Scan for the cell matching the given text and deliver its (X, Y) coordinate at center. 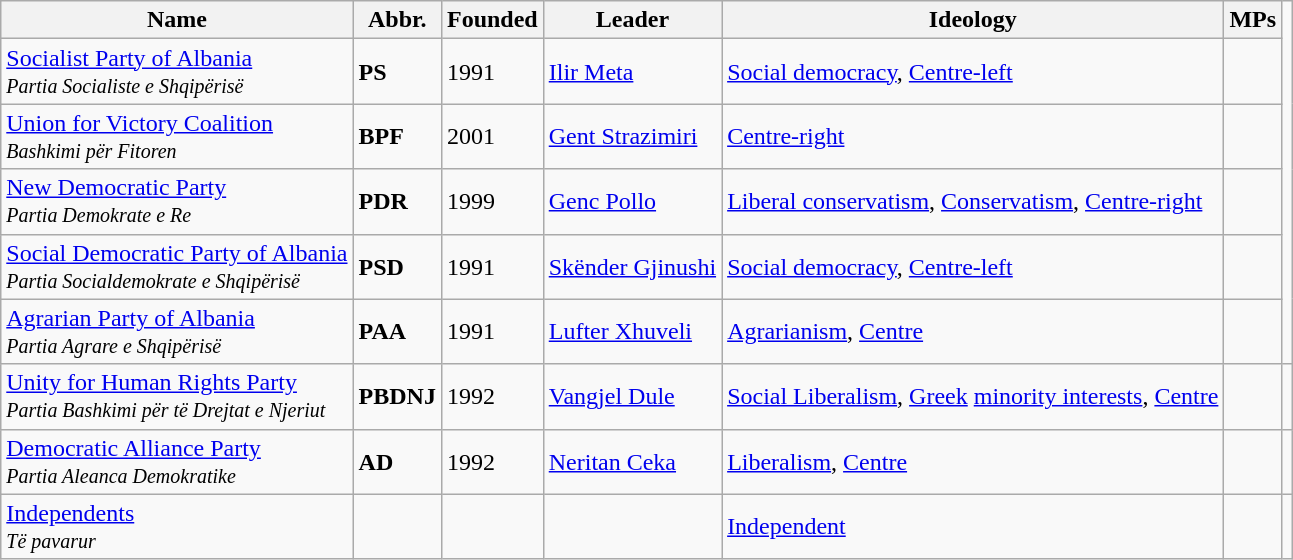
PS (397, 72)
IndependentsTë pavarur (177, 526)
MPs (1253, 20)
Founded (492, 20)
New Democratic PartyPartia Demokrate e Re (177, 202)
1999 (492, 202)
Gent Strazimiri (632, 136)
Agrarianism, Centre (973, 332)
Name (177, 20)
Social Liberalism, Greek minority interests, Centre (973, 396)
PBDNJ (397, 396)
Agrarian Party of AlbaniaPartia Agrare e Shqipërisë (177, 332)
Genc Pollo (632, 202)
Social Democratic Party of AlbaniaPartia Socialdemokrate e Shqipërisë (177, 266)
PSD (397, 266)
2001 (492, 136)
Socialist Party of AlbaniaPartia Socialiste e Shqipërisë (177, 72)
Leader (632, 20)
Independent (973, 526)
Democratic Alliance PartyPartia Aleanca Demokratike (177, 462)
Ideology (973, 20)
Lufter Xhuveli (632, 332)
Vangjel Dule (632, 396)
Abbr. (397, 20)
Liberalism, Centre (973, 462)
BPF (397, 136)
Skënder Gjinushi (632, 266)
Unity for Human Rights PartyPartia Bashkimi për të Drejtat e Njeriut (177, 396)
Liberal conservatism, Conservatism, Centre-right (973, 202)
Union for Victory CoalitionBashkimi për Fitoren (177, 136)
Ilir Meta (632, 72)
Neritan Ceka (632, 462)
AD (397, 462)
PAA (397, 332)
PDR (397, 202)
Centre-right (973, 136)
